Extract the [x, y] coordinate from the center of the cell holding the provided text.  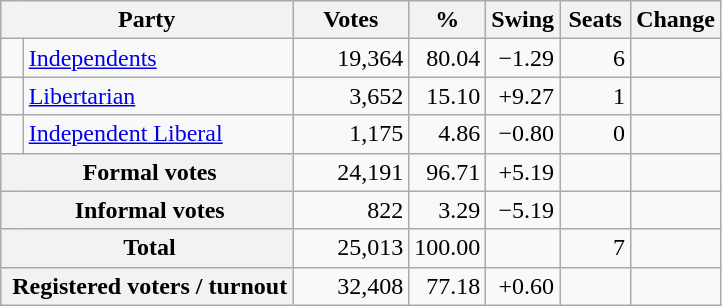
+5.19 [523, 172]
19,364 [351, 58]
1 [596, 96]
Party [147, 20]
80.04 [448, 58]
% [448, 20]
Formal votes [147, 172]
Libertarian [158, 96]
Seats [596, 20]
3.29 [448, 210]
Independents [158, 58]
Change [676, 20]
77.18 [448, 286]
−0.80 [523, 134]
Swing [523, 20]
15.10 [448, 96]
Informal votes [147, 210]
0 [596, 134]
24,191 [351, 172]
32,408 [351, 286]
+9.27 [523, 96]
100.00 [448, 248]
−1.29 [523, 58]
6 [596, 58]
Independent Liberal [158, 134]
−5.19 [523, 210]
822 [351, 210]
7 [596, 248]
96.71 [448, 172]
1,175 [351, 134]
+0.60 [523, 286]
4.86 [448, 134]
3,652 [351, 96]
Registered voters / turnout [147, 286]
Total [147, 248]
25,013 [351, 248]
Votes [351, 20]
